Capture the cell that displays the provided text and extract its [X, Y] central coordinate. 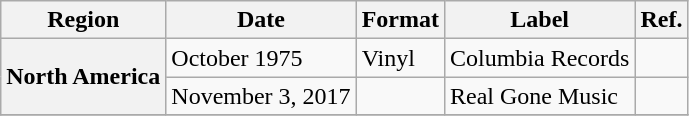
November 3, 2017 [261, 96]
October 1975 [261, 58]
North America [84, 77]
Columbia Records [539, 58]
Real Gone Music [539, 96]
Vinyl [400, 58]
Ref. [662, 20]
Region [84, 20]
Label [539, 20]
Date [261, 20]
Format [400, 20]
